Output the [x, y] coordinate of the center of the cell containing the given text.  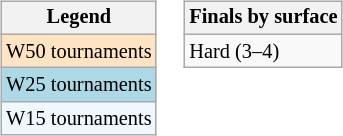
W50 tournaments [78, 51]
W25 tournaments [78, 85]
Finals by surface [263, 18]
Legend [78, 18]
W15 tournaments [78, 119]
Hard (3–4) [263, 51]
